Identify which cell holds the provided text, then report its (X, Y) central coordinate. 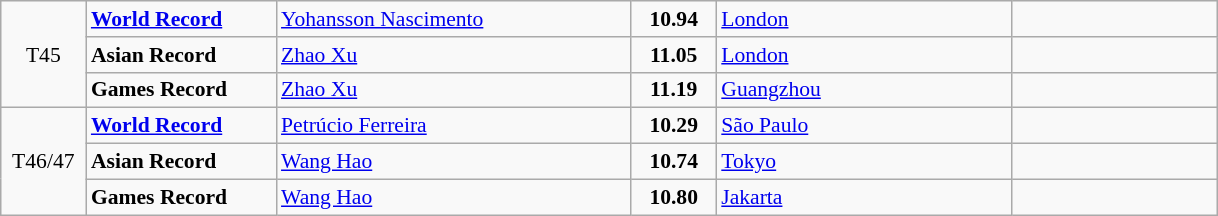
Yohansson Nascimento (454, 19)
Jakarta (864, 197)
São Paulo (864, 126)
T46/47 (44, 162)
Petrúcio Ferreira (454, 126)
11.05 (674, 55)
Tokyo (864, 162)
10.29 (674, 126)
10.80 (674, 197)
11.19 (674, 90)
T45 (44, 54)
Guangzhou (864, 90)
10.94 (674, 19)
10.74 (674, 162)
